Locate the cell with the specified text and output its (x, y) center coordinate. 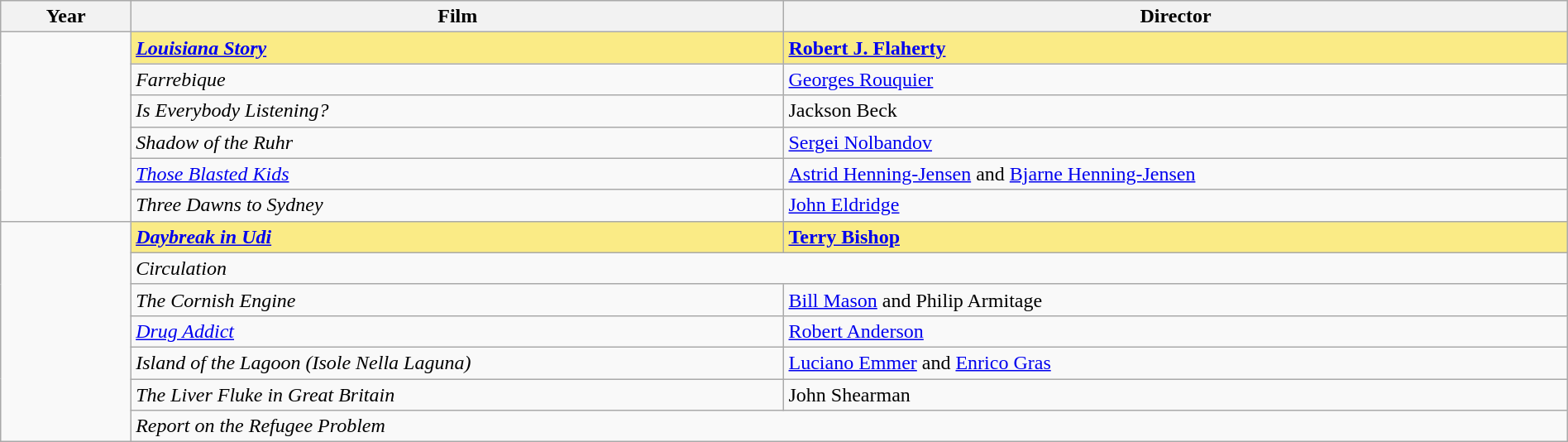
Report on the Refugee Problem (850, 426)
Luciano Emmer and Enrico Gras (1176, 363)
John Eldridge (1176, 205)
Film (458, 17)
Louisiana Story (458, 48)
Sergei Nolbandov (1176, 142)
Drug Addict (458, 331)
Robert Anderson (1176, 331)
Those Blasted Kids (458, 174)
The Cornish Engine (458, 300)
Daybreak in Udi (458, 237)
Shadow of the Ruhr (458, 142)
Year (66, 17)
Three Dawns to Sydney (458, 205)
Director (1176, 17)
Jackson Beck (1176, 111)
Is Everybody Listening? (458, 111)
John Shearman (1176, 395)
Terry Bishop (1176, 237)
Bill Mason and Philip Armitage (1176, 300)
Robert J. Flaherty (1176, 48)
Georges Rouquier (1176, 79)
Astrid Henning-Jensen and Bjarne Henning-Jensen (1176, 174)
Circulation (850, 268)
Island of the Lagoon (Isole Nella Laguna) (458, 363)
Farrebique (458, 79)
The Liver Fluke in Great Britain (458, 395)
